Capture the cell that displays the provided text and extract its [x, y] central coordinate. 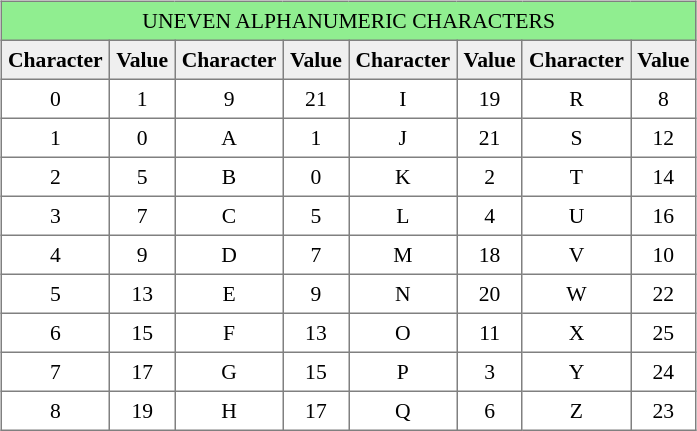
Z [576, 410]
V [576, 254]
E [229, 294]
X [576, 332]
Q [403, 410]
23 [664, 410]
S [576, 138]
R [576, 98]
G [229, 372]
C [229, 216]
U [576, 216]
UNEVEN ALPHANUMERIC CHARACTERS [348, 20]
L [403, 216]
16 [664, 216]
H [229, 410]
I [403, 98]
20 [490, 294]
22 [664, 294]
N [403, 294]
P [403, 372]
11 [490, 332]
18 [490, 254]
Y [576, 372]
F [229, 332]
25 [664, 332]
O [403, 332]
12 [664, 138]
14 [664, 176]
J [403, 138]
W [576, 294]
A [229, 138]
K [403, 176]
D [229, 254]
M [403, 254]
24 [664, 372]
B [229, 176]
10 [664, 254]
T [576, 176]
